Output the (X, Y) coordinate of the center of the cell containing the given text.  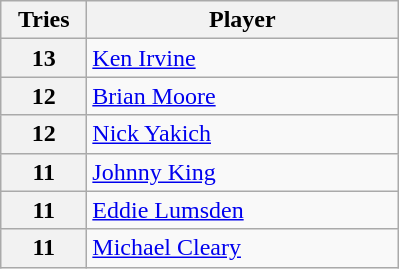
13 (44, 58)
Eddie Lumsden (242, 210)
Tries (44, 20)
Michael Cleary (242, 248)
Nick Yakich (242, 134)
Ken Irvine (242, 58)
Brian Moore (242, 96)
Player (242, 20)
Johnny King (242, 172)
